Return (X, Y) of the center of cell containing provided text 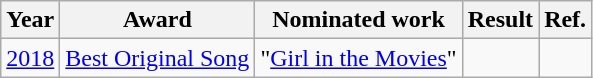
Best Original Song (158, 58)
Year (30, 20)
"Girl in the Movies" (358, 58)
Nominated work (358, 20)
Ref. (566, 20)
Award (158, 20)
Result (500, 20)
2018 (30, 58)
